Determine the [x, y] coordinate at the center of the cell enclosing the given text.  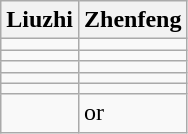
Zhenfeng [133, 20]
Liuzhi [40, 20]
or [133, 113]
